Find where the given text appears and provide that cell's center as (x, y) coordinate. 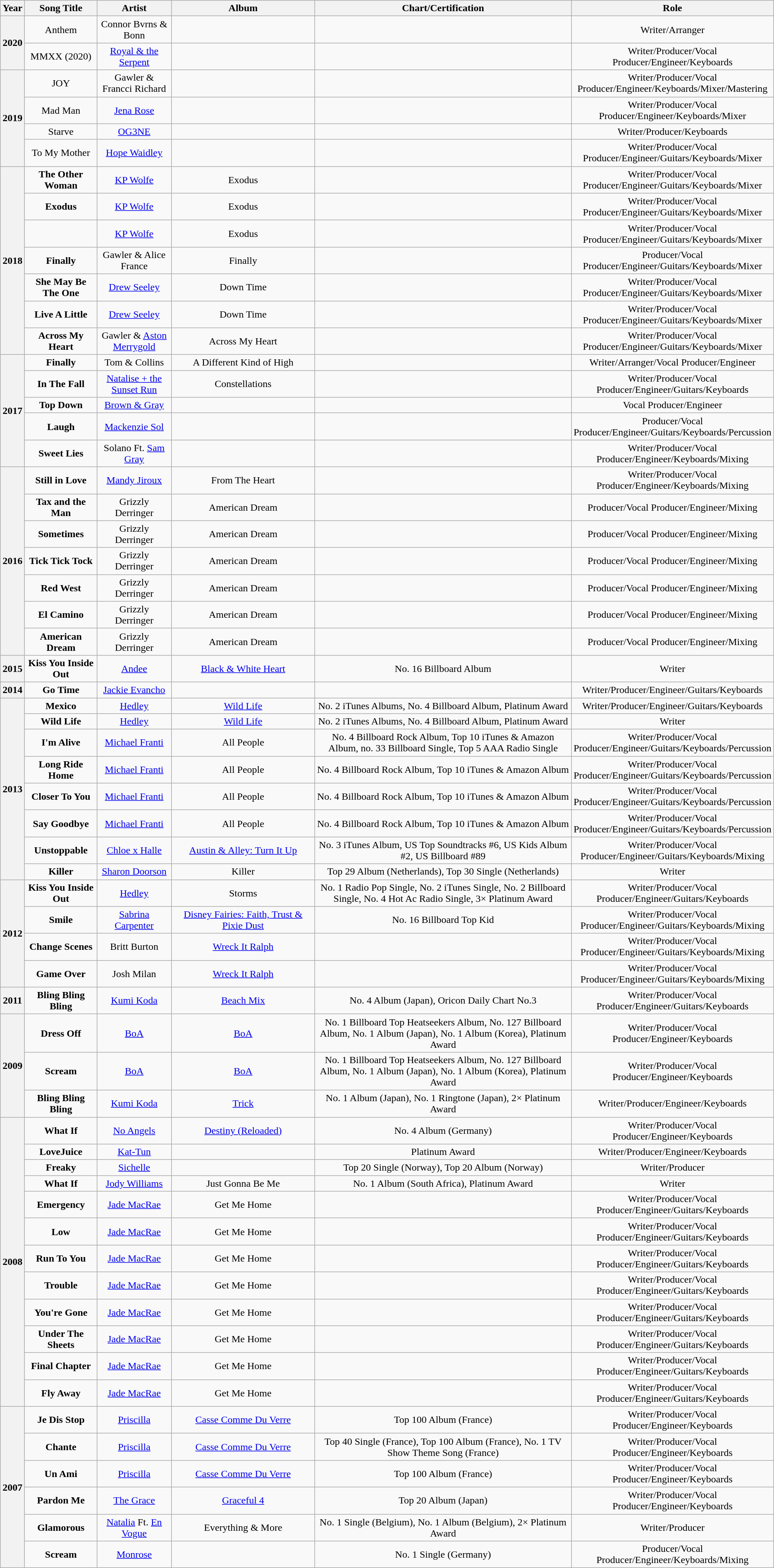
Everything & More (243, 1527)
Natalise + the Sunset Run (134, 384)
Gawler & Alice France (134, 261)
Closer To You (61, 796)
2009 (12, 1065)
Josh Milan (134, 973)
Year (12, 8)
Change Scenes (61, 947)
Jena Rose (134, 110)
Gawler & Francci Richard (134, 84)
Glamorous (61, 1527)
Chart/Certification (443, 8)
Pardon Me (61, 1500)
Writer/Producer/Vocal Producer/Engineer/Keyboards/Mixer/Mastering (673, 84)
Un Ami (61, 1474)
No. 16 Billboard Album (443, 668)
Top 29 Album (Netherlands), Top 30 Single (Netherlands) (443, 872)
Mexico (61, 706)
No. 4 Album (Japan), Oricon Daily Chart No.3 (443, 1001)
2020 (12, 43)
No. 1 Album (South Africa), Platinum Award (443, 1183)
2016 (12, 561)
2018 (12, 261)
Go Time (61, 690)
Tick Tick Tock (61, 561)
Chloe x Halle (134, 850)
Storms (243, 893)
Top 20 Album (Japan) (443, 1500)
Graceful 4 (243, 1500)
Vocal Producer/Engineer (673, 405)
To My Mother (61, 153)
2019 (12, 118)
Sichelle (134, 1168)
Laugh (61, 427)
Run To You (61, 1259)
Producer/Vocal Producer/Engineer/Guitars/Keyboards/Mixer (673, 261)
El Camino (61, 614)
Brown & Gray (134, 405)
Say Goodbye (61, 824)
Starve (61, 131)
Jody Williams (134, 1183)
2008 (12, 1262)
The Grace (134, 1500)
2012 (12, 933)
Under The Sheets (61, 1339)
Gawler & Aston Merrygold (134, 342)
Sabrina Carpenter (134, 920)
Song Title (61, 8)
Still in Love (61, 480)
2014 (12, 690)
Top 40 Single (France), Top 100 Album (France), No. 1 TV Show Theme Song (France) (443, 1446)
Constellations (243, 384)
Final Chapter (61, 1366)
MMXX (2020) (61, 56)
Trouble (61, 1285)
Low (61, 1231)
No. 16 Billboard Top Kid (443, 920)
No. 1 Radio Pop Single, No. 2 iTunes Single, No. 2 Billboard Single, No. 4 Hot Ac Radio Single, 3× Platinum Award (443, 893)
Producer/Vocal Producer/Engineer/Keyboards/Mixing (673, 1555)
Tax and the Man (61, 507)
Top 20 Single (Norway), Top 20 Album (Norway) (443, 1168)
Just Gonna Be Me (243, 1183)
Anthem (61, 30)
Je Dis Stop (61, 1420)
JOY (61, 84)
I'm Alive (61, 743)
Tom & Collins (134, 363)
Destiny (Reloaded) (243, 1131)
Britt Burton (134, 947)
2013 (12, 789)
LoveJuice (61, 1152)
Connor Bvrns & Bonn (134, 30)
Freaky (61, 1168)
Writer/Producer/Vocal Producer/Engineer/Keyboards/Mixer (673, 110)
Unstoppable (61, 850)
Red West (61, 588)
Long Ride Home (61, 770)
Austin & Alley: Turn It Up (243, 850)
No. 1 Album (Japan), No. 1 Ringtone (Japan), 2× Platinum Award (443, 1103)
No. 3 iTunes Album, US Top Soundtracks #6, US Kids Album #2, US Billboard #89 (443, 850)
Mackenzie Sol (134, 427)
Writer/Arranger (673, 30)
Mandy Jiroux (134, 480)
Artist (134, 8)
Game Over (61, 973)
OG3NE (134, 131)
The Other Woman (61, 179)
Kat-Tun (134, 1152)
Monrose (134, 1555)
Emergency (61, 1205)
Royal & the Serpent (134, 56)
No. 1 Single (Belgium), No. 1 Album (Belgium), 2× Platinum Award (443, 1527)
She May Be The One (61, 287)
From The Heart (243, 480)
No Angels (134, 1131)
Trick (243, 1103)
Role (673, 8)
Andee (134, 668)
No. 1 Single (Germany) (443, 1555)
You're Gone (61, 1312)
Chante (61, 1446)
Producer/Vocal Producer/Engineer/Guitars/Keyboards/Percussion (673, 427)
Solano Ft. Sam Gray (134, 453)
Dress Off (61, 1033)
Platinum Award (443, 1152)
Beach Mix (243, 1001)
Disney Fairies: Faith, Trust & Pixie Dust (243, 920)
No. 4 Album (Germany) (443, 1131)
Writer/Arranger/Vocal Producer/Engineer (673, 363)
Hope Waidley (134, 153)
Fly Away (61, 1393)
2017 (12, 411)
2011 (12, 1001)
In The Fall (61, 384)
Sometimes (61, 534)
Natalia Ft. En Vogue (134, 1527)
Live A Little (61, 314)
Top Down (61, 405)
Black & White Heart (243, 668)
Album (243, 8)
Writer/Producer/Keyboards (673, 131)
Mad Man (61, 110)
No. 4 Billboard Rock Album, Top 10 iTunes & Amazon Album, no. 33 Billboard Single, Top 5 AAA Radio Single (443, 743)
Jackie Evancho (134, 690)
A Different Kind of High (243, 363)
2007 (12, 1487)
Sweet Lies (61, 453)
2015 (12, 668)
Sharon Doorson (134, 872)
Smile (61, 920)
